Determine the [x, y] coordinate at the center of the cell enclosing the given text.  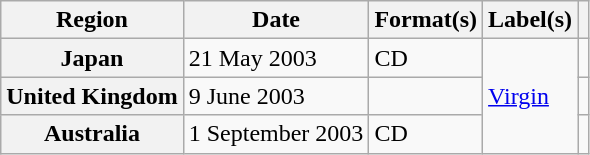
United Kingdom [92, 96]
1 September 2003 [276, 134]
Format(s) [426, 20]
9 June 2003 [276, 96]
Virgin [530, 96]
21 May 2003 [276, 58]
Date [276, 20]
Japan [92, 58]
Region [92, 20]
Australia [92, 134]
Label(s) [530, 20]
